Return the (x, y) coordinate for the center point of the cell that contains the specified text.  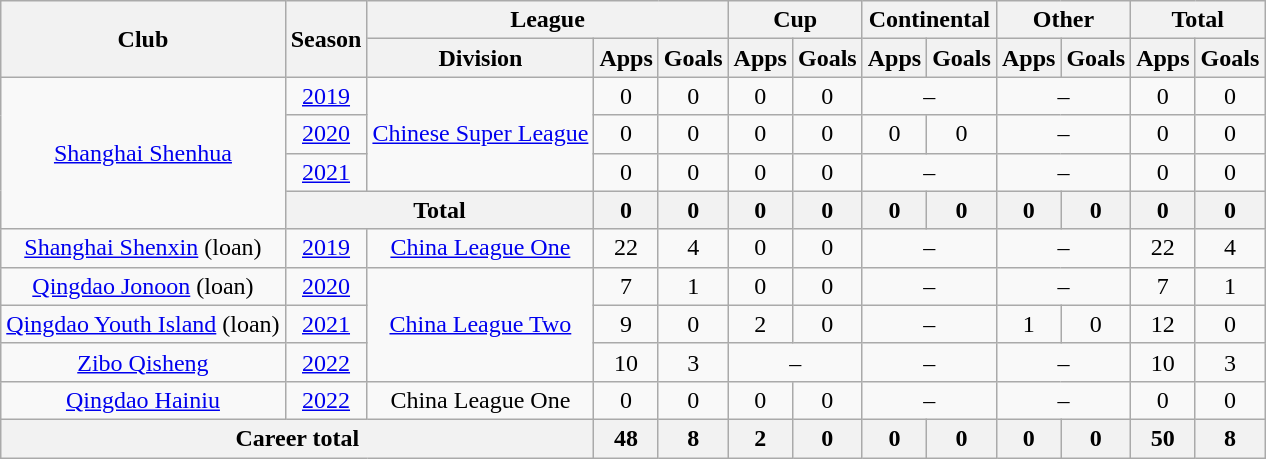
Qingdao Hainiu (143, 400)
Career total (298, 438)
Zibo Qisheng (143, 362)
48 (626, 438)
50 (1163, 438)
Season (326, 39)
12 (1163, 324)
China League Two (480, 324)
Qingdao Jonoon (loan) (143, 286)
Other (1063, 20)
Chinese Super League (480, 134)
9 (626, 324)
Division (480, 58)
Continental (929, 20)
Shanghai Shenxin (loan) (143, 248)
League (548, 20)
Shanghai Shenhua (143, 153)
Qingdao Youth Island (loan) (143, 324)
Club (143, 39)
Cup (795, 20)
